Determine the (X, Y) coordinate at the center of the cell enclosing the given text.  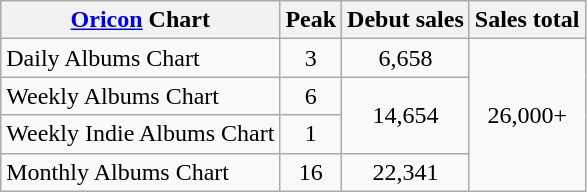
3 (311, 58)
26,000+ (527, 115)
Oricon Chart (140, 20)
6,658 (406, 58)
16 (311, 172)
Weekly Indie Albums Chart (140, 134)
1 (311, 134)
6 (311, 96)
14,654 (406, 115)
Debut sales (406, 20)
Peak (311, 20)
22,341 (406, 172)
Sales total (527, 20)
Monthly Albums Chart (140, 172)
Weekly Albums Chart (140, 96)
Daily Albums Chart (140, 58)
